Scan for the cell matching the given text and deliver its [x, y] coordinate at center. 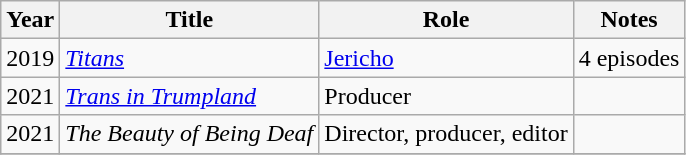
2019 [30, 58]
Producer [446, 96]
Notes [629, 20]
Titans [190, 58]
Jericho [446, 58]
The Beauty of Being Deaf [190, 134]
Director, producer, editor [446, 134]
4 episodes [629, 58]
Title [190, 20]
Trans in Trumpland [190, 96]
Role [446, 20]
Year [30, 20]
